Search for the cell housing the specified text and yield its (x, y) center coordinate. 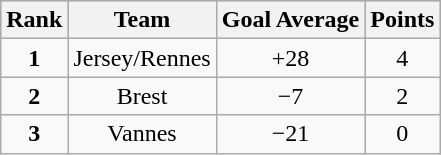
4 (402, 58)
Rank (34, 20)
Team (142, 20)
Goal Average (290, 20)
−21 (290, 134)
Vannes (142, 134)
+28 (290, 58)
3 (34, 134)
Jersey/Rennes (142, 58)
0 (402, 134)
−7 (290, 96)
Points (402, 20)
1 (34, 58)
Brest (142, 96)
